Scan for the cell matching the given text and deliver its [X, Y] coordinate at center. 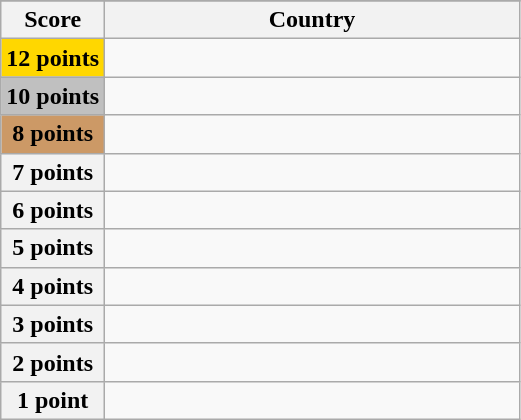
5 points [53, 248]
2 points [53, 362]
3 points [53, 324]
Country [312, 20]
7 points [53, 172]
12 points [53, 58]
1 point [53, 400]
8 points [53, 134]
Score [53, 20]
6 points [53, 210]
4 points [53, 286]
10 points [53, 96]
